From the cell containing the given text, extract its center point as [x, y] coordinate. 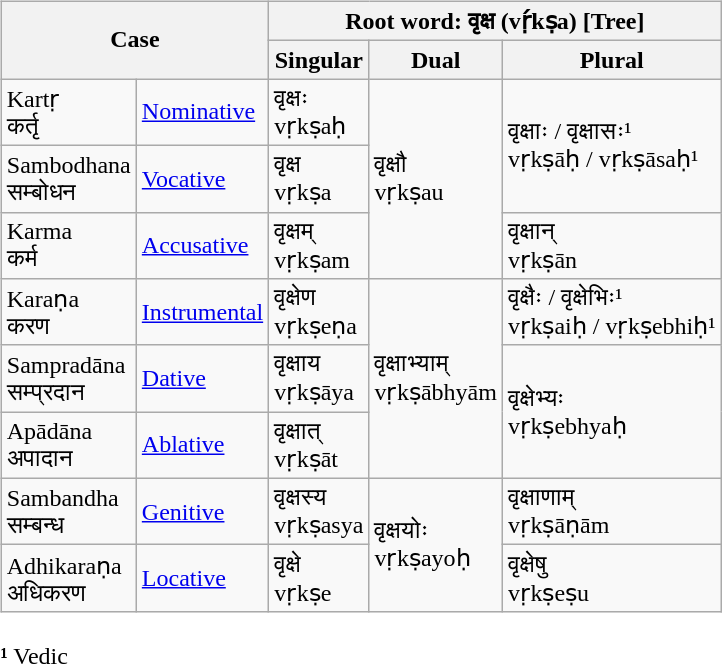
वृक्षाः / वृक्षासः¹vṛkṣāḥ / vṛkṣāsaḥ¹ [612, 146]
Adhikaraṇaअधिकरण [68, 578]
वृक्षौvṛkṣau [436, 179]
वृक्षvṛkṣa [319, 178]
Sampradānaसम्प्रदान [68, 378]
वृक्षःvṛkṣaḥ [319, 112]
वृक्षेषुvṛkṣeṣu [612, 578]
Singular [319, 60]
Genitive [202, 512]
Karaṇaकरण [68, 312]
वृक्षायvṛkṣāya [319, 378]
वृक्षात्vṛkṣāt [319, 446]
वृक्षाभ्याम्vṛkṣābhyām [436, 379]
वृक्षेभ्यःvṛkṣebhyaḥ [612, 412]
वृक्षस्यvṛkṣasya [319, 512]
वृक्षेणvṛkṣeṇa [319, 312]
Sambandhaसम्बन्ध [68, 512]
वृक्षैः / वृक्षेभिः¹vṛkṣaiḥ / vṛkṣebhiḥ¹ [612, 312]
वृक्षान्vṛkṣān [612, 246]
Plural [612, 60]
Apādānaअपादान [68, 446]
वृक्षेvṛkṣe [319, 578]
Accusative [202, 246]
Nominative [202, 112]
Locative [202, 578]
Ablative [202, 446]
Kartṛकर्तृ [68, 112]
वृक्षाणाम्vṛkṣāṇām [612, 512]
Dative [202, 378]
Case [134, 40]
वृक्षयोःvṛkṣayoḥ [436, 544]
Sambodhanaसम्बोधन [68, 178]
Root word: वृक्ष (vṛ́kṣa) [Tree] [495, 21]
वृक्षम्vṛkṣam [319, 246]
Instrumental [202, 312]
Vocative [202, 178]
Karmaकर्म [68, 246]
Dual [436, 60]
